For the text-containing cell, return its midpoint in [X, Y] coordinate format. 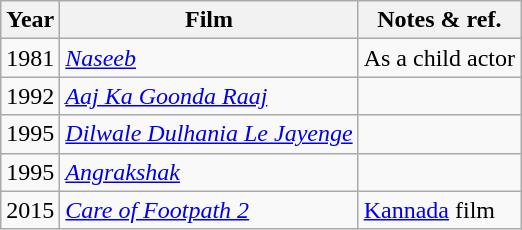
Dilwale Dulhania Le Jayenge [209, 134]
Angrakshak [209, 172]
Care of Footpath 2 [209, 210]
Year [30, 20]
Naseeb [209, 58]
As a child actor [439, 58]
Notes & ref. [439, 20]
2015 [30, 210]
1992 [30, 96]
Kannada film [439, 210]
1981 [30, 58]
Film [209, 20]
Aaj Ka Goonda Raaj [209, 96]
